Search for the cell housing the specified text and yield its [x, y] center coordinate. 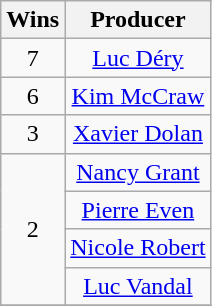
7 [33, 58]
Wins [33, 20]
6 [33, 96]
Xavier Dolan [138, 134]
Luc Déry [138, 58]
Luc Vandal [138, 286]
Nancy Grant [138, 172]
3 [33, 134]
2 [33, 229]
Kim McCraw [138, 96]
Producer [138, 20]
Nicole Robert [138, 248]
Pierre Even [138, 210]
